Detect which cell encompasses the target text, then output its [x, y] center coordinate. 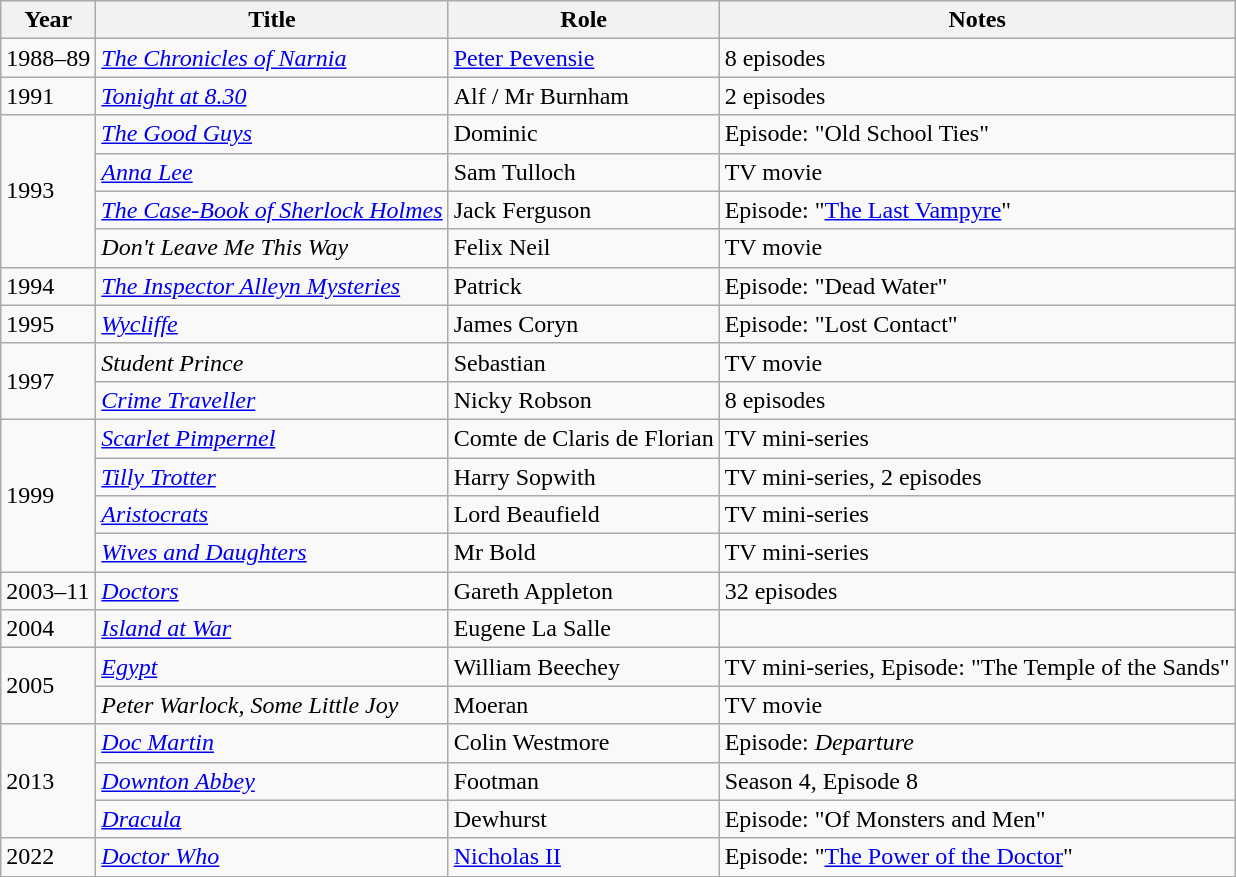
2 episodes [977, 96]
Lord Beaufield [584, 515]
The Chronicles of Narnia [272, 58]
The Case-Book of Sherlock Holmes [272, 210]
1988–89 [48, 58]
Episode: "Old School Ties" [977, 134]
2013 [48, 781]
Dominic [584, 134]
Harry Sopwith [584, 477]
Island at War [272, 629]
Aristocrats [272, 515]
1994 [48, 286]
TV mini-series, 2 episodes [977, 477]
Episode: "Of Monsters and Men" [977, 819]
Tilly Trotter [272, 477]
The Inspector Alleyn Mysteries [272, 286]
1991 [48, 96]
2003–11 [48, 591]
Role [584, 20]
William Beechey [584, 667]
Episode: "The Last Vampyre" [977, 210]
Wycliffe [272, 324]
Anna Lee [272, 172]
Wives and Daughters [272, 553]
2004 [48, 629]
1995 [48, 324]
TV mini-series, Episode: "The Temple of the Sands" [977, 667]
Nicholas II [584, 857]
Egypt [272, 667]
Sebastian [584, 362]
Doctor Who [272, 857]
Mr Bold [584, 553]
Patrick [584, 286]
1999 [48, 495]
Jack Ferguson [584, 210]
Doctors [272, 591]
James Coryn [584, 324]
Footman [584, 781]
Student Prince [272, 362]
2022 [48, 857]
Alf / Mr Burnham [584, 96]
1993 [48, 191]
Don't Leave Me This Way [272, 248]
Nicky Robson [584, 400]
Colin Westmore [584, 743]
Gareth Appleton [584, 591]
Season 4, Episode 8 [977, 781]
Eugene La Salle [584, 629]
Episode: "The Power of the Doctor" [977, 857]
Peter Pevensie [584, 58]
Episode: "Lost Contact" [977, 324]
Notes [977, 20]
2005 [48, 686]
32 episodes [977, 591]
Year [48, 20]
Doc Martin [272, 743]
1997 [48, 381]
Episode: "Dead Water" [977, 286]
Peter Warlock, Some Little Joy [272, 705]
Comte de Claris de Florian [584, 438]
Moeran [584, 705]
Dracula [272, 819]
Title [272, 20]
Episode: Departure [977, 743]
Crime Traveller [272, 400]
Tonight at 8.30 [272, 96]
Scarlet Pimpernel [272, 438]
Downton Abbey [272, 781]
The Good Guys [272, 134]
Dewhurst [584, 819]
Sam Tulloch [584, 172]
Felix Neil [584, 248]
